Scan for the cell matching the given text and deliver its (X, Y) coordinate at center. 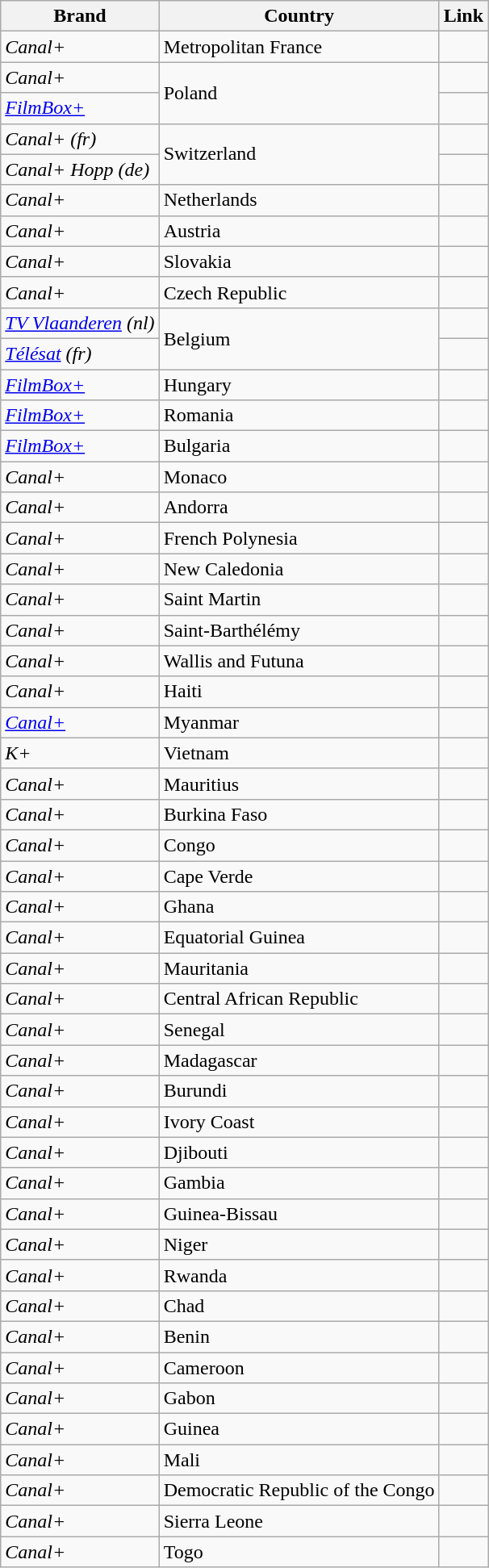
Guinea-Bissau (299, 1214)
Mali (299, 1460)
Austria (299, 231)
Central African Republic (299, 999)
Brand (80, 16)
Télésat (fr) (80, 353)
Cape Verde (299, 876)
Bulgaria (299, 446)
Madagascar (299, 1060)
French Polynesia (299, 538)
Ivory Coast (299, 1122)
Link (463, 16)
Senegal (299, 1030)
Benin (299, 1336)
Gambia (299, 1183)
Hungary (299, 385)
Belgium (299, 338)
Ghana (299, 907)
Sierra Leone (299, 1521)
Djibouti (299, 1152)
Gabon (299, 1399)
Country (299, 16)
Canal+ (fr) (80, 139)
Burundi (299, 1091)
TV Vlaanderen (nl) (80, 323)
Czech Republic (299, 292)
Mauritania (299, 968)
Rwanda (299, 1275)
Poland (299, 93)
Congo (299, 845)
Romania (299, 416)
Myanmar (299, 722)
Saint-Barthélémy (299, 630)
Cameroon (299, 1368)
Mauritius (299, 784)
Guinea (299, 1429)
Chad (299, 1306)
Slovakia (299, 261)
Andorra (299, 508)
Niger (299, 1244)
Saint Martin (299, 600)
Burkina Faso (299, 814)
Vietnam (299, 753)
Netherlands (299, 200)
Equatorial Guinea (299, 938)
Wallis and Futuna (299, 661)
Monaco (299, 477)
Metropolitan France (299, 47)
Switzerland (299, 154)
Togo (299, 1552)
K+ (80, 753)
Haiti (299, 692)
New Caledonia (299, 569)
Canal+ Hopp (de) (80, 169)
Democratic Republic of the Congo (299, 1491)
